Output the (x, y) coordinate of the center of the cell containing the given text.  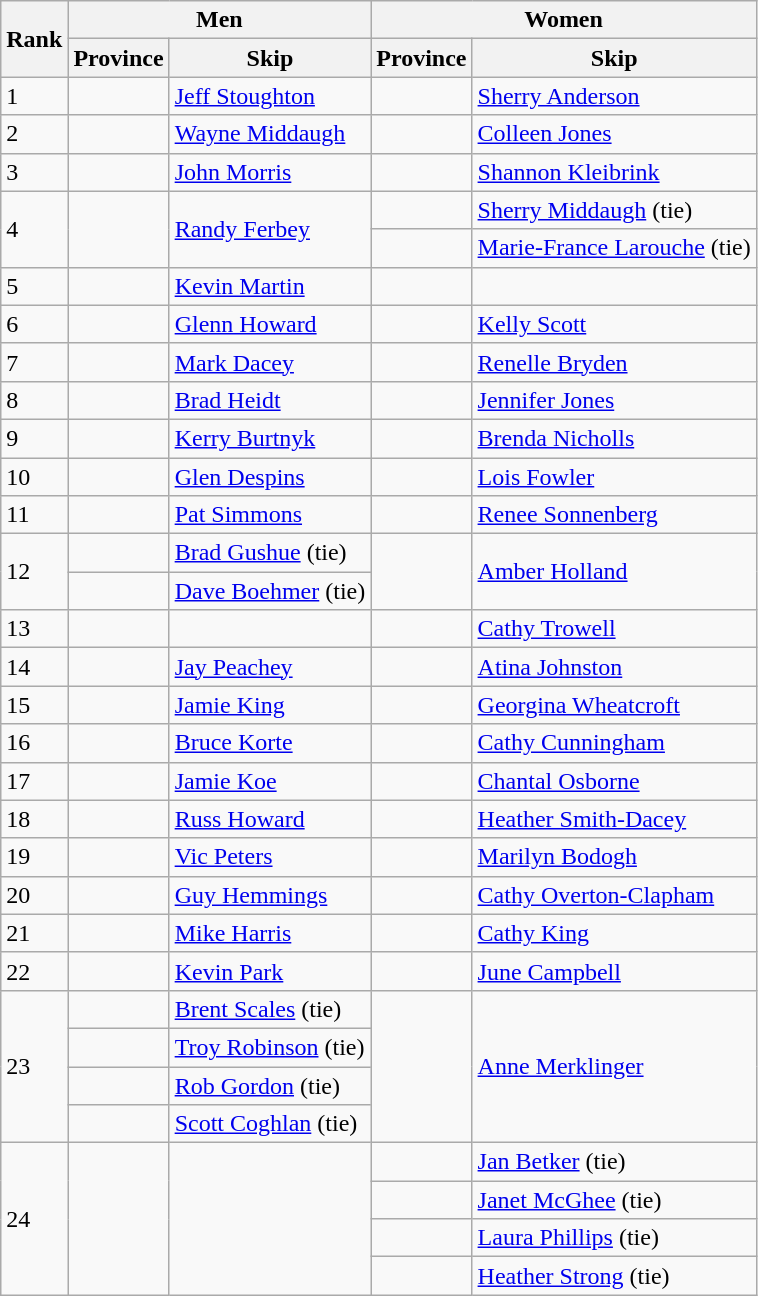
Women (564, 20)
Jay Peachey (270, 667)
Kevin Martin (270, 286)
Vic Peters (270, 857)
Renelle Bryden (614, 362)
Cathy Overton-Clapham (614, 895)
6 (34, 324)
22 (34, 971)
Sherry Anderson (614, 96)
11 (34, 515)
Renee Sonnenberg (614, 515)
Laura Phillips (tie) (614, 1238)
Guy Hemmings (270, 895)
8 (34, 400)
Janet McGhee (tie) (614, 1200)
23 (34, 1066)
Glen Despins (270, 477)
Jeff Stoughton (270, 96)
12 (34, 572)
Brad Gushue (tie) (270, 553)
3 (34, 172)
Chantal Osborne (614, 781)
14 (34, 667)
15 (34, 705)
9 (34, 438)
Jan Betker (tie) (614, 1162)
Atina Johnston (614, 667)
19 (34, 857)
18 (34, 819)
Men (220, 20)
Troy Robinson (tie) (270, 1047)
Colleen Jones (614, 134)
Glenn Howard (270, 324)
Rob Gordon (tie) (270, 1085)
Heather Strong (tie) (614, 1276)
Cathy Trowell (614, 629)
7 (34, 362)
Mark Dacey (270, 362)
Heather Smith-Dacey (614, 819)
21 (34, 933)
4 (34, 229)
Anne Merklinger (614, 1066)
Brad Heidt (270, 400)
Brent Scales (tie) (270, 1009)
Russ Howard (270, 819)
Jamie King (270, 705)
Bruce Korte (270, 743)
Cathy Cunningham (614, 743)
16 (34, 743)
Pat Simmons (270, 515)
Amber Holland (614, 572)
Kevin Park (270, 971)
Sherry Middaugh (tie) (614, 210)
Jennifer Jones (614, 400)
1 (34, 96)
Brenda Nicholls (614, 438)
Shannon Kleibrink (614, 172)
24 (34, 1219)
20 (34, 895)
Kelly Scott (614, 324)
Dave Boehmer (tie) (270, 591)
Lois Fowler (614, 477)
John Morris (270, 172)
17 (34, 781)
Georgina Wheatcroft (614, 705)
5 (34, 286)
Jamie Koe (270, 781)
Rank (34, 39)
Scott Coghlan (tie) (270, 1124)
Marie-France Larouche (tie) (614, 248)
Wayne Middaugh (270, 134)
Cathy King (614, 933)
Randy Ferbey (270, 229)
10 (34, 477)
Mike Harris (270, 933)
Kerry Burtnyk (270, 438)
13 (34, 629)
June Campbell (614, 971)
Marilyn Bodogh (614, 857)
2 (34, 134)
